Scan for the cell matching the given text and deliver its (X, Y) coordinate at center. 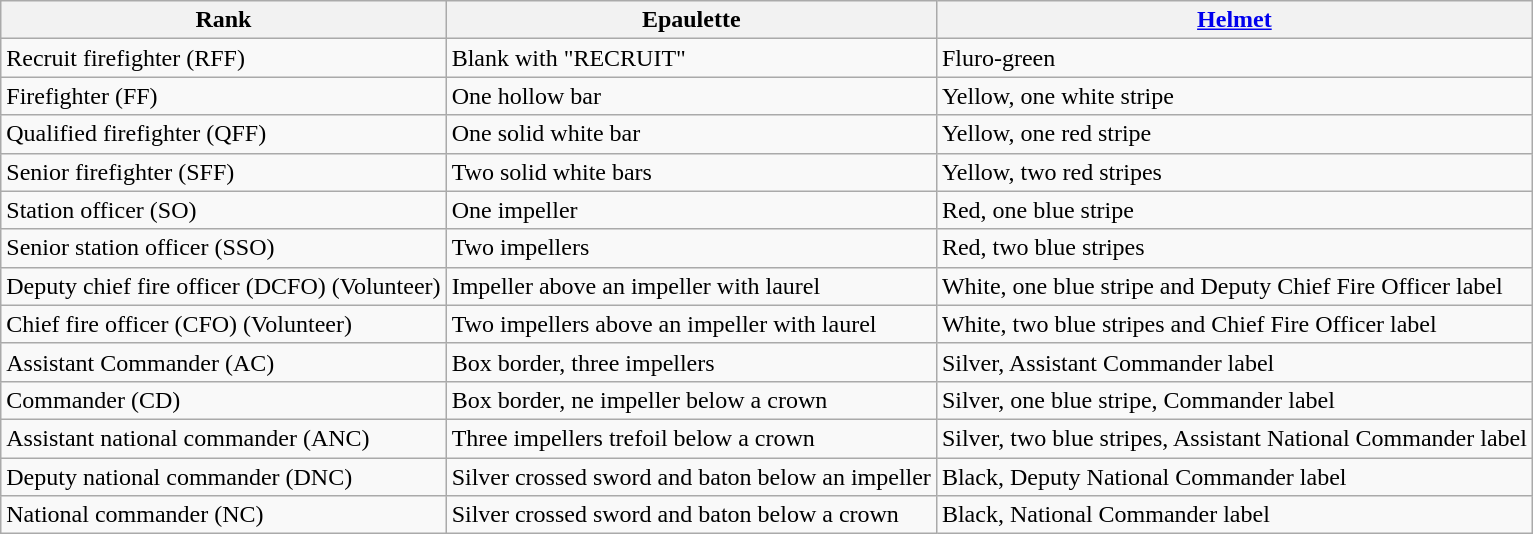
One impeller (691, 210)
Black, National Commander label (1234, 515)
Rank (224, 20)
Blank with "RECRUIT" (691, 58)
Senior station officer (SSO) (224, 248)
Red, two blue stripes (1234, 248)
Two solid white bars (691, 172)
Silver, Assistant Commander label (1234, 362)
Recruit firefighter (RFF) (224, 58)
Senior firefighter (SFF) (224, 172)
Yellow, one red stripe (1234, 134)
Assistant national commander (ANC) (224, 438)
Firefighter (FF) (224, 96)
White, two blue stripes and Chief Fire Officer label (1234, 324)
Epaulette (691, 20)
Yellow, one white stripe (1234, 96)
Silver, two blue stripes, Assistant National Commander label (1234, 438)
One solid white bar (691, 134)
Three impellers trefoil below a crown (691, 438)
Silver crossed sword and baton below an impeller (691, 477)
National commander (NC) (224, 515)
Two impellers (691, 248)
Yellow, two red stripes (1234, 172)
Deputy national commander (DNC) (224, 477)
Red, one blue stripe (1234, 210)
Deputy chief fire officer (DCFO) (Volunteer) (224, 286)
Two impellers above an impeller with laurel (691, 324)
Chief fire officer (CFO) (Volunteer) (224, 324)
Box border, ne impeller below a crown (691, 400)
Station officer (SO) (224, 210)
Silver, one blue stripe, Commander label (1234, 400)
Assistant Commander (AC) (224, 362)
Box border, three impellers (691, 362)
One hollow bar (691, 96)
Qualified firefighter (QFF) (224, 134)
Impeller above an impeller with laurel (691, 286)
Helmet (1234, 20)
Fluro-green (1234, 58)
Black, Deputy National Commander label (1234, 477)
White, one blue stripe and Deputy Chief Fire Officer label (1234, 286)
Commander (CD) (224, 400)
Silver crossed sword and baton below a crown (691, 515)
